From the cell containing the given text, extract its center point as [X, Y] coordinate. 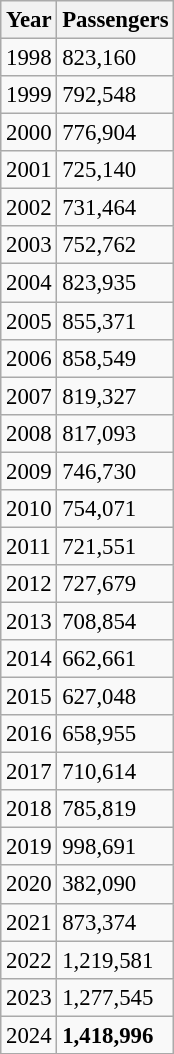
627,048 [116, 697]
792,548 [116, 95]
2000 [29, 133]
2022 [29, 960]
725,140 [116, 170]
731,464 [116, 208]
2024 [29, 1035]
710,614 [116, 772]
708,854 [116, 621]
2016 [29, 734]
855,371 [116, 321]
2019 [29, 847]
823,160 [116, 58]
1998 [29, 58]
Passengers [116, 20]
2006 [29, 358]
2003 [29, 245]
2017 [29, 772]
776,904 [116, 133]
721,551 [116, 546]
819,327 [116, 396]
817,093 [116, 433]
2005 [29, 321]
2007 [29, 396]
2023 [29, 997]
1,219,581 [116, 960]
1999 [29, 95]
2014 [29, 659]
2012 [29, 584]
1,277,545 [116, 997]
Year [29, 20]
2015 [29, 697]
2020 [29, 885]
752,762 [116, 245]
727,679 [116, 584]
998,691 [116, 847]
858,549 [116, 358]
2001 [29, 170]
2018 [29, 809]
658,955 [116, 734]
2004 [29, 283]
662,661 [116, 659]
823,935 [116, 283]
2011 [29, 546]
873,374 [116, 922]
1,418,996 [116, 1035]
2013 [29, 621]
382,090 [116, 885]
2009 [29, 471]
2010 [29, 509]
2008 [29, 433]
2021 [29, 922]
785,819 [116, 809]
2002 [29, 208]
746,730 [116, 471]
754,071 [116, 509]
